Return the (x, y) coordinate for the center point of the cell that contains the specified text.  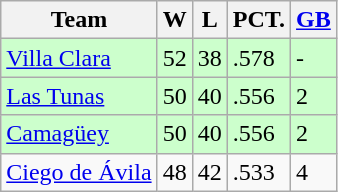
38 (210, 58)
4 (314, 172)
PCT. (258, 20)
Las Tunas (79, 96)
L (210, 20)
.533 (258, 172)
42 (210, 172)
52 (174, 58)
48 (174, 172)
Team (79, 20)
W (174, 20)
.578 (258, 58)
- (314, 58)
GB (314, 20)
Villa Clara (79, 58)
Camagüey (79, 134)
Ciego de Ávila (79, 172)
